Pinpoint the cell where the given text exists, returning its (X, Y) midpoint coordinate. 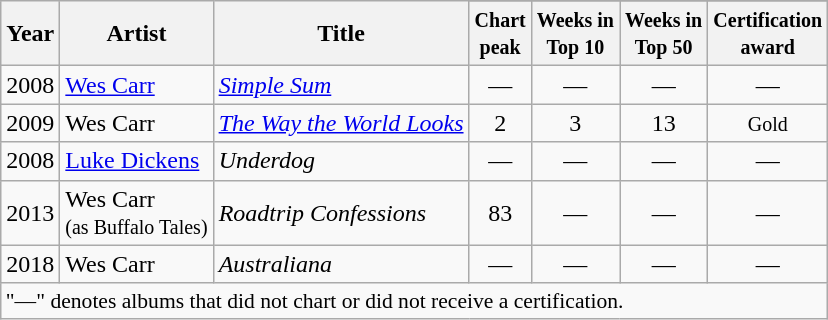
Weeks inTop 50 (664, 34)
3 (575, 123)
2009 (30, 123)
Weeks inTop 10 (575, 34)
Roadtrip Confessions (341, 212)
Chartpeak (500, 34)
Certificationaward (768, 34)
Australiana (341, 264)
Year (30, 34)
2018 (30, 264)
83 (500, 212)
Title (341, 34)
Luke Dickens (136, 161)
13 (664, 123)
"—" denotes albums that did not chart or did not receive a certification. (414, 301)
Artist (136, 34)
2 (500, 123)
Wes Carr(as Buffalo Tales) (136, 212)
The Way the World Looks (341, 123)
Underdog (341, 161)
Gold (768, 123)
2013 (30, 212)
Simple Sum (341, 85)
